Capture the cell that displays the provided text and extract its [X, Y] central coordinate. 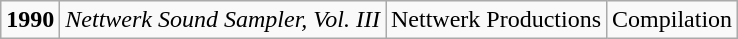
Nettwerk Sound Sampler, Vol. III [223, 20]
Compilation [672, 20]
1990 [30, 20]
Nettwerk Productions [496, 20]
